Find where the given text appears and provide that cell's center as (x, y) coordinate. 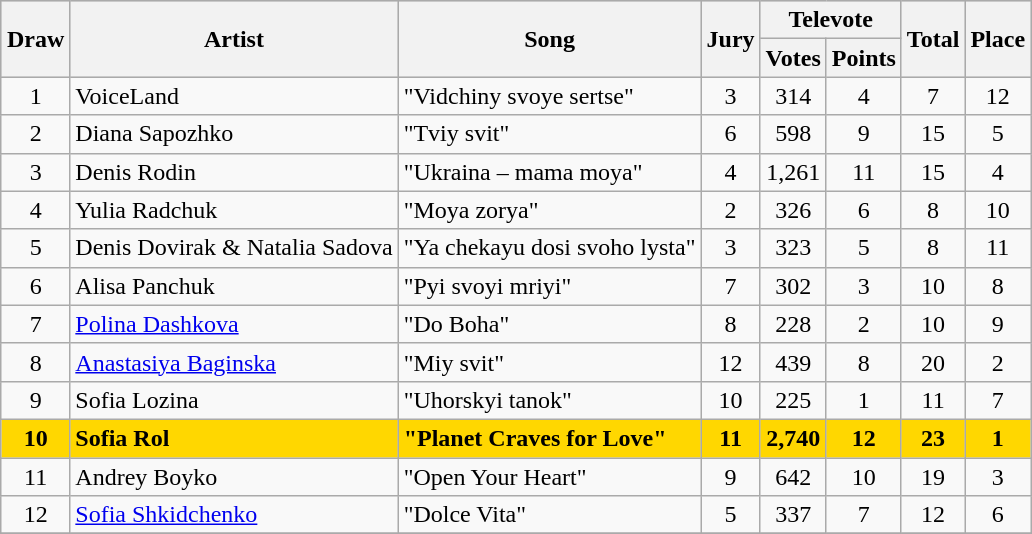
Sofia Rol (234, 438)
"Dolce Vita" (550, 515)
"Tviy svit" (550, 134)
302 (793, 286)
Jury (730, 39)
Yulia Radchuk (234, 210)
"Do Boha" (550, 324)
Alisa Panchuk (234, 286)
323 (793, 248)
Song (550, 39)
2,740 (793, 438)
"Miy svit" (550, 362)
"Open Your Heart" (550, 477)
439 (793, 362)
19 (933, 477)
23 (933, 438)
Place (998, 39)
Anastasiya Baginska (234, 362)
326 (793, 210)
Andrey Boyko (234, 477)
314 (793, 96)
20 (933, 362)
Total (933, 39)
Votes (793, 58)
Artist (234, 39)
VoiceLand (234, 96)
Diana Sapozhko (234, 134)
"Planet Craves for Love" (550, 438)
"Vidchiny svoye sertse" (550, 96)
Denis Rodin (234, 172)
"Uhorskyi tanok" (550, 400)
Draw (35, 39)
Sofia Lozina (234, 400)
"Moya zorya" (550, 210)
Televote (830, 20)
337 (793, 515)
642 (793, 477)
Polina Dashkova (234, 324)
228 (793, 324)
"Ya chekayu dosi svoho lysta" (550, 248)
Points (864, 58)
1,261 (793, 172)
225 (793, 400)
Sofia Shkidchenko (234, 515)
"Ukraina – mama moya" (550, 172)
598 (793, 134)
Denis Dovirak & Natalia Sadova (234, 248)
"Pyi svoyi mriyi" (550, 286)
